From the cell containing the given text, extract its center point as [x, y] coordinate. 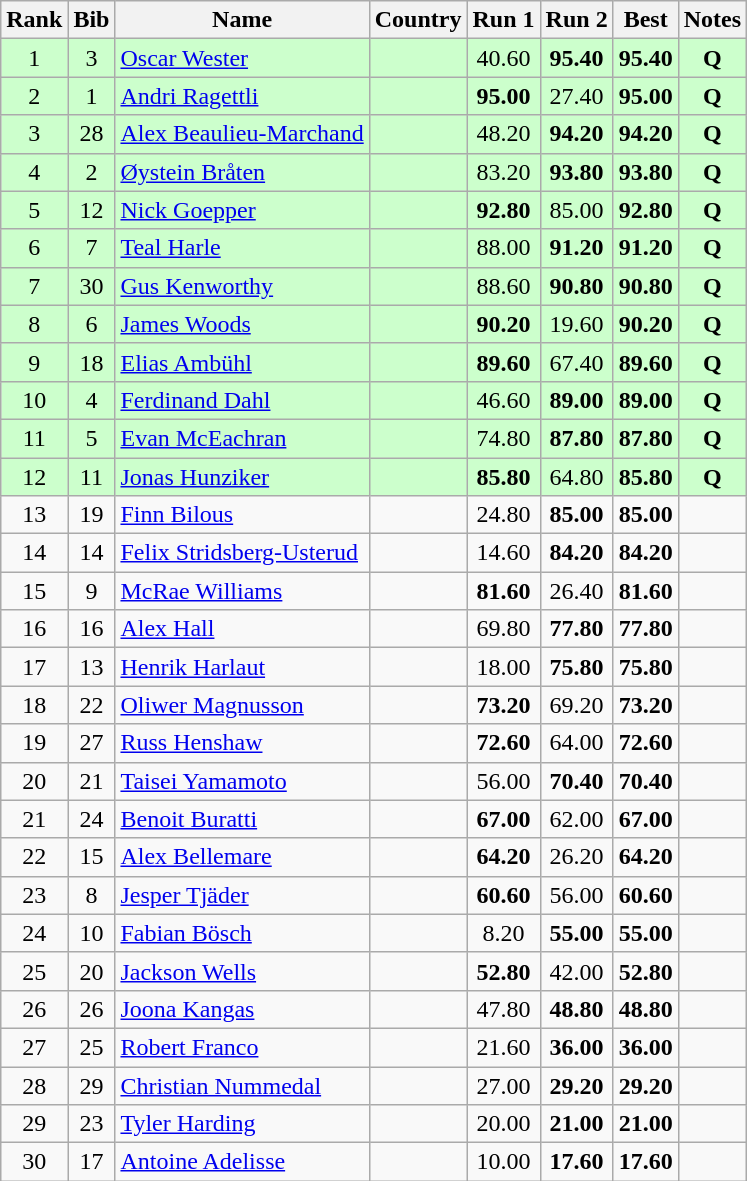
Russ Henshaw [242, 743]
21.60 [504, 1047]
48.20 [504, 134]
64.00 [576, 743]
McRae Williams [242, 591]
Antoine Adelisse [242, 1162]
64.80 [576, 477]
Benoit Buratti [242, 819]
Oliwer Magnusson [242, 705]
Alex Bellemare [242, 857]
42.00 [576, 971]
20.00 [504, 1124]
Best [646, 20]
Bib [92, 20]
Øystein Bråten [242, 172]
Jesper Tjäder [242, 895]
Felix Stridsberg-Usterud [242, 553]
18.00 [504, 667]
88.00 [504, 248]
Run 2 [576, 20]
19.60 [576, 324]
26.20 [576, 857]
Notes [712, 20]
69.80 [504, 629]
Joona Kangas [242, 1009]
24.80 [504, 515]
Nick Goepper [242, 210]
Alex Beaulieu-Marchand [242, 134]
Robert Franco [242, 1047]
Fabian Bösch [242, 933]
Taisei Yamamoto [242, 781]
67.40 [576, 362]
Gus Kenworthy [242, 286]
Rank [34, 20]
14.60 [504, 553]
Ferdinand Dahl [242, 400]
46.60 [504, 400]
Elias Ambühl [242, 362]
Jonas Hunziker [242, 477]
Oscar Wester [242, 58]
Christian Nummedal [242, 1085]
Jackson Wells [242, 971]
Tyler Harding [242, 1124]
Run 1 [504, 20]
40.60 [504, 58]
26.40 [576, 591]
74.80 [504, 438]
88.60 [504, 286]
10.00 [504, 1162]
8.20 [504, 933]
83.20 [504, 172]
Finn Bilous [242, 515]
Andri Ragettli [242, 96]
Henrik Harlaut [242, 667]
Alex Hall [242, 629]
27.00 [504, 1085]
47.80 [504, 1009]
Country [418, 20]
James Woods [242, 324]
69.20 [576, 705]
62.00 [576, 819]
Evan McEachran [242, 438]
Name [242, 20]
27.40 [576, 96]
Teal Harle [242, 248]
